Search for the cell housing the specified text and yield its (x, y) center coordinate. 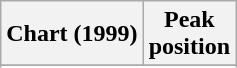
Peak position (189, 34)
Chart (1999) (72, 34)
